For the text-containing cell, return its midpoint in (X, Y) coordinate format. 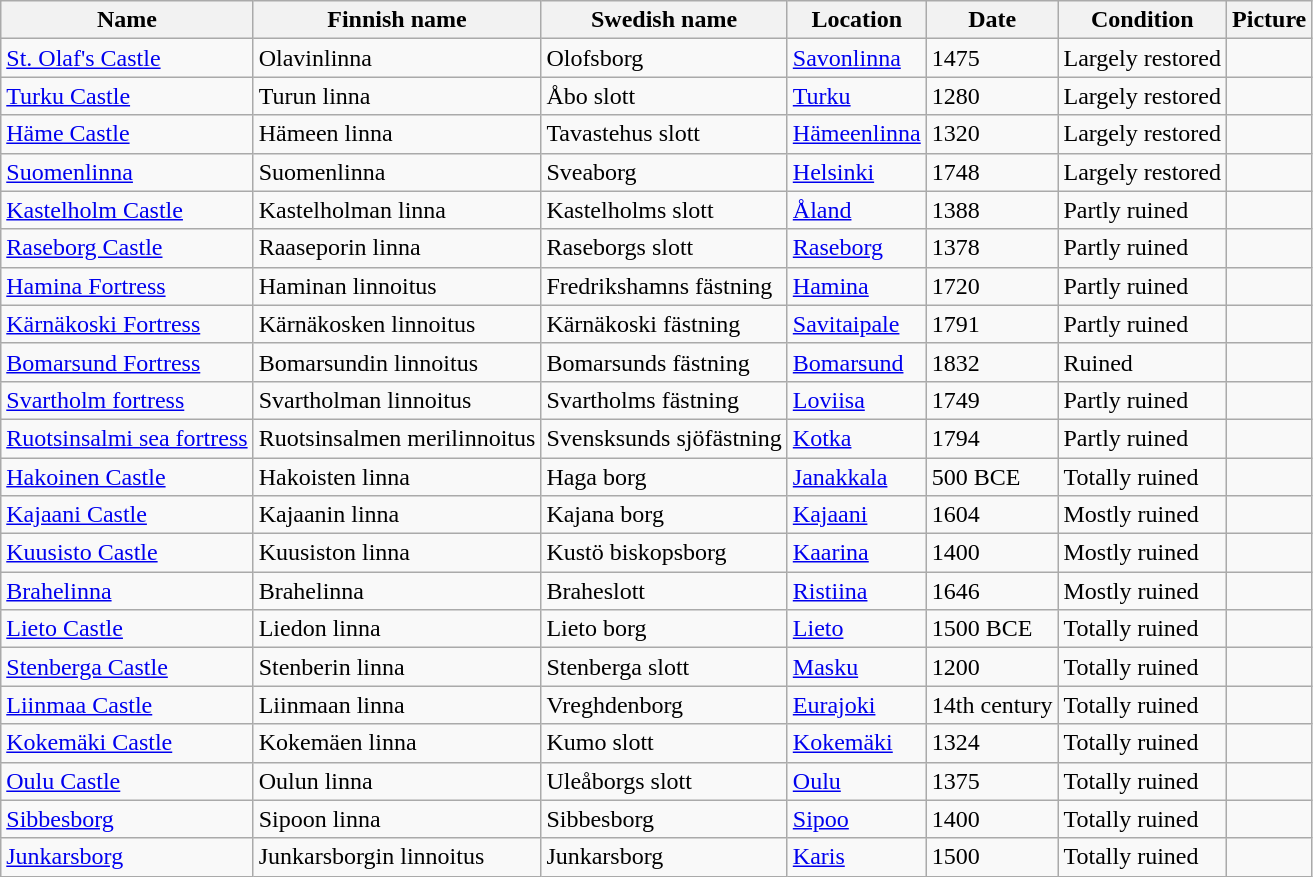
500 BCE (992, 477)
Kuusisto Castle (127, 553)
Name (127, 20)
Hämeen linna (397, 134)
Sipoo (856, 819)
Raseborg (856, 248)
1646 (992, 591)
St. Olaf's Castle (127, 58)
Kastelholm Castle (127, 210)
1378 (992, 248)
1280 (992, 96)
Tavastehus slott (664, 134)
Stenberga Castle (127, 667)
Helsinki (856, 172)
Raaseporin linna (397, 248)
Kärnäkoski fästning (664, 324)
1604 (992, 515)
Hakoisten linna (397, 477)
Ruotsinsalmi sea fortress (127, 438)
Stenberin linna (397, 667)
Svartholms fästning (664, 400)
Karis (856, 857)
Bomarsundin linnoitus (397, 362)
1475 (992, 58)
Olavinlinna (397, 58)
Haminan linnoitus (397, 286)
Braheslott (664, 591)
1500 (992, 857)
Picture (1270, 20)
Kajana borg (664, 515)
Vreghdenborg (664, 705)
1500 BCE (992, 629)
Svartholman linnoitus (397, 400)
Lieto borg (664, 629)
1720 (992, 286)
Ristiina (856, 591)
Savonlinna (856, 58)
Kastelholman linna (397, 210)
Sveaborg (664, 172)
Kustö biskopsborg (664, 553)
Kastelholms slott (664, 210)
Kajaani (856, 515)
Oulun linna (397, 781)
Svartholm fortress (127, 400)
1324 (992, 743)
Liinmaan linna (397, 705)
Eurajoki (856, 705)
14th century (992, 705)
Bomarsund (856, 362)
Uleåborgs slott (664, 781)
1749 (992, 400)
Raseborgs slott (664, 248)
Sipoon linna (397, 819)
Kajaani Castle (127, 515)
Bomarsund Fortress (127, 362)
Kärnäkosken linnoitus (397, 324)
Turku Castle (127, 96)
Date (992, 20)
Savitaipale (856, 324)
Åland (856, 210)
Hämeenlinna (856, 134)
Stenberga slott (664, 667)
Condition (1142, 20)
Oulu (856, 781)
Swedish name (664, 20)
Åbo slott (664, 96)
Kokemäen linna (397, 743)
Kokemäki Castle (127, 743)
Svensksunds sjöfästning (664, 438)
Kaarina (856, 553)
Olofsborg (664, 58)
Kuusiston linna (397, 553)
Ruined (1142, 362)
Loviisa (856, 400)
Fredrikshamns fästning (664, 286)
Raseborg Castle (127, 248)
1791 (992, 324)
1388 (992, 210)
Lieto Castle (127, 629)
Hamina Fortress (127, 286)
Liinmaa Castle (127, 705)
Finnish name (397, 20)
Kajaanin linna (397, 515)
Masku (856, 667)
Janakkala (856, 477)
Hamina (856, 286)
Kokemäki (856, 743)
Location (856, 20)
1832 (992, 362)
Oulu Castle (127, 781)
Bomarsunds fästning (664, 362)
Hakoinen Castle (127, 477)
Haga borg (664, 477)
1794 (992, 438)
Lieto (856, 629)
Häme Castle (127, 134)
Kumo slott (664, 743)
1375 (992, 781)
1200 (992, 667)
1320 (992, 134)
Ruotsinsalmen merilinnoitus (397, 438)
Kotka (856, 438)
Liedon linna (397, 629)
Turun linna (397, 96)
Junkarsborgin linnoitus (397, 857)
Turku (856, 96)
1748 (992, 172)
Kärnäkoski Fortress (127, 324)
